Capture the cell that displays the provided text and extract its [X, Y] central coordinate. 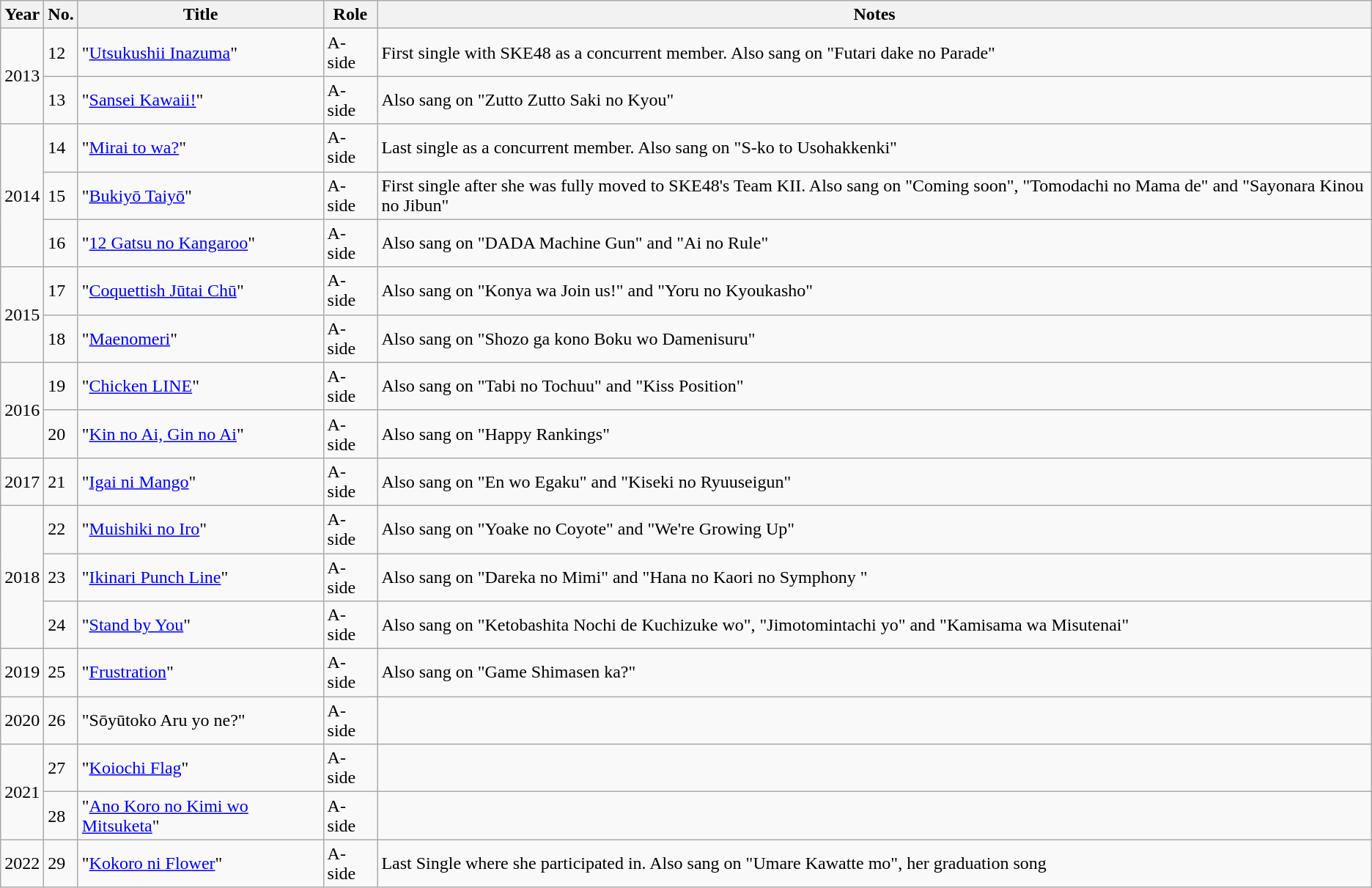
"Sōyūtoko Aru yo ne?" [201, 720]
29 [61, 864]
27 [61, 768]
"Igai ni Mango" [201, 481]
"Koiochi Flag" [201, 768]
"Mirai to wa?" [201, 148]
"Frustration" [201, 673]
22 [61, 529]
"12 Gatsu no Kangaroo" [201, 243]
"Ano Koro no Kimi wo Mitsuketa" [201, 815]
Notes [874, 15]
Also sang on "Game Shimasen ka?" [874, 673]
"Kokoro ni Flower" [201, 864]
2022 [22, 864]
"Utsukushii Inazuma" [201, 53]
"Muishiki no Iro" [201, 529]
2018 [22, 576]
"Ikinari Punch Line" [201, 576]
16 [61, 243]
"Stand by You" [201, 625]
2014 [22, 195]
Role [350, 15]
2021 [22, 792]
28 [61, 815]
2015 [22, 315]
17 [61, 290]
"Bukiyō Taiyō" [201, 195]
First single with SKE48 as a concurrent member. Also sang on "Futari dake no Parade" [874, 53]
Title [201, 15]
2017 [22, 481]
Also sang on "Happy Rankings" [874, 434]
Also sang on "Ketobashita Nochi de Kuchizuke wo", "Jimotomintachi yo" and "Kamisama wa Misutenai" [874, 625]
Last Single where she participated in. Also sang on "Umare Kawatte mo", her graduation song [874, 864]
13 [61, 100]
26 [61, 720]
18 [61, 339]
No. [61, 15]
"Coquettish Jūtai Chū" [201, 290]
2016 [22, 410]
Also sang on "Shozo ga kono Boku wo Damenisuru" [874, 339]
Also sang on "Dareka no Mimi" and "Hana no Kaori no Symphony " [874, 576]
"Maenomeri" [201, 339]
Also sang on "Zutto Zutto Saki no Kyou" [874, 100]
2019 [22, 673]
12 [61, 53]
Also sang on "Konya wa Join us!" and "Yoru no Kyoukasho" [874, 290]
"Chicken LINE" [201, 386]
First single after she was fully moved to SKE48's Team KII. Also sang on "Coming soon", "Tomodachi no Mama de" and "Sayonara Kinou no Jibun" [874, 195]
Also sang on "En wo Egaku" and "Kiseki no Ryuuseigun" [874, 481]
Also sang on "Tabi no Tochuu" and "Kiss Position" [874, 386]
19 [61, 386]
25 [61, 673]
21 [61, 481]
14 [61, 148]
2013 [22, 76]
15 [61, 195]
Last single as a concurrent member. Also sang on "S-ko to Usohakkenki" [874, 148]
24 [61, 625]
23 [61, 576]
"Kin no Ai, Gin no Ai" [201, 434]
2020 [22, 720]
20 [61, 434]
Year [22, 15]
Also sang on "DADA Machine Gun" and "Ai no Rule" [874, 243]
"Sansei Kawaii!" [201, 100]
Also sang on "Yoake no Coyote" and "We're Growing Up" [874, 529]
